Detect which cell encompasses the target text, then output its [X, Y] center coordinate. 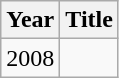
Year [30, 20]
Title [90, 20]
2008 [30, 58]
